Pinpoint the cell where the given text exists, returning its [x, y] midpoint coordinate. 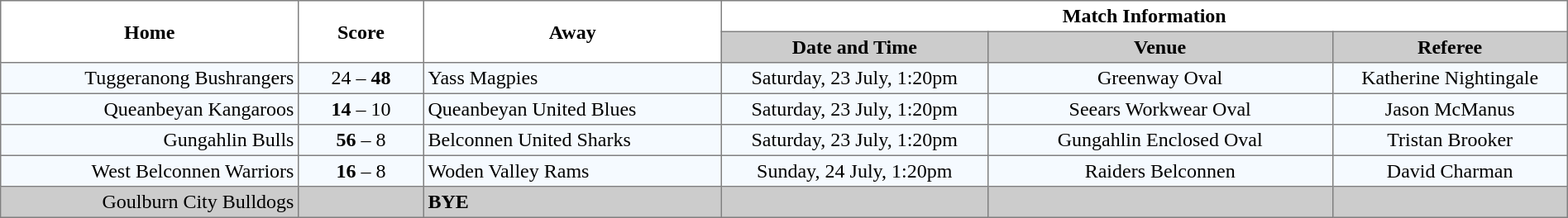
16 – 8 [361, 171]
14 – 10 [361, 109]
Date and Time [854, 47]
Sunday, 24 July, 1:20pm [854, 171]
Goulburn City Bulldogs [150, 202]
Gungahlin Enclosed Oval [1159, 140]
Venue [1159, 47]
Away [572, 31]
Gungahlin Bulls [150, 140]
Belconnen United Sharks [572, 140]
Greenway Oval [1159, 78]
Jason McManus [1450, 109]
Seears Workwear Oval [1159, 109]
West Belconnen Warriors [150, 171]
Queanbeyan Kangaroos [150, 109]
Score [361, 31]
Raiders Belconnen [1159, 171]
Queanbeyan United Blues [572, 109]
Match Information [1145, 17]
56 – 8 [361, 140]
Referee [1450, 47]
Woden Valley Rams [572, 171]
Katherine Nightingale [1450, 78]
David Charman [1450, 171]
BYE [572, 202]
Home [150, 31]
Yass Magpies [572, 78]
Tuggeranong Bushrangers [150, 78]
Tristan Brooker [1450, 140]
24 – 48 [361, 78]
